Pinpoint the cell where the given text exists, returning its [X, Y] midpoint coordinate. 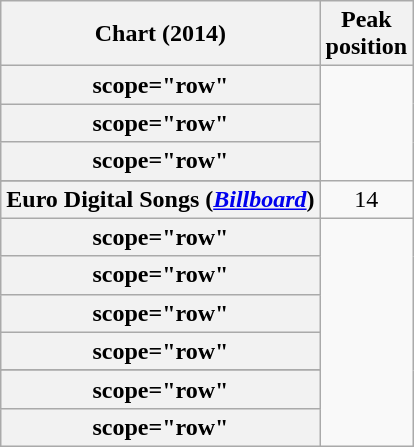
14 [366, 199]
Euro Digital Songs (Billboard) [160, 199]
Chart (2014) [160, 34]
Peakposition [366, 34]
